Provide the [x, y] coordinate of the cell's center where the given text is located.  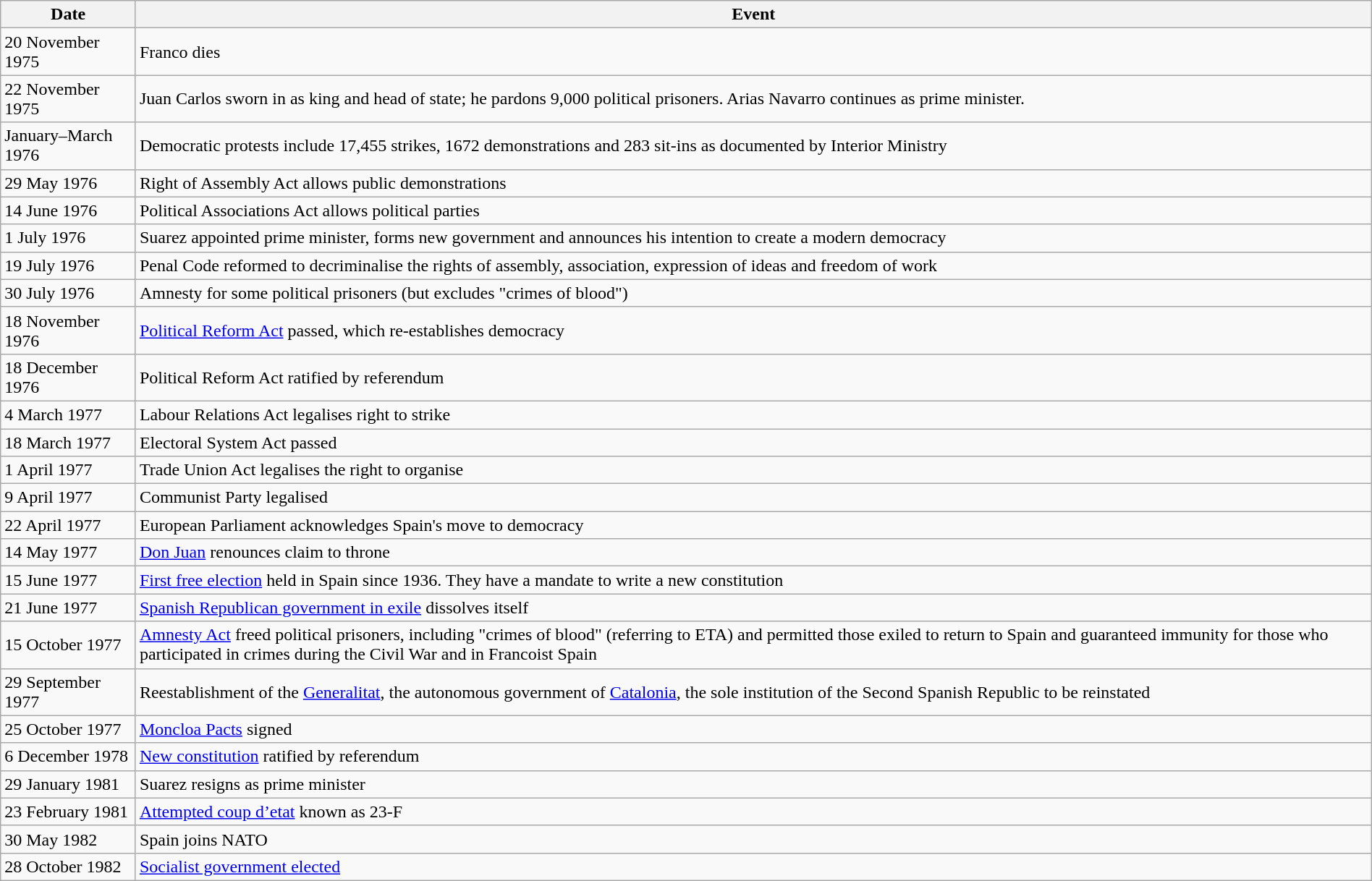
29 May 1976 [68, 183]
Electoral System Act passed [753, 442]
Socialist government elected [753, 867]
15 October 1977 [68, 645]
30 May 1982 [68, 839]
European Parliament acknowledges Spain's move to democracy [753, 525]
Franco dies [753, 52]
4 March 1977 [68, 414]
6 December 1978 [68, 757]
Attempted coup d’etat known as 23-F [753, 812]
20 November 1975 [68, 52]
18 March 1977 [68, 442]
21 June 1977 [68, 608]
22 April 1977 [68, 525]
First free election held in Spain since 1936. They have a mandate to write a new constitution [753, 580]
Don Juan renounces claim to throne [753, 553]
Reestablishment of the Generalitat, the autonomous government of Catalonia, the sole institution of the Second Spanish Republic to be reinstated [753, 691]
Spain joins NATO [753, 839]
Suarez resigns as prime minister [753, 784]
Right of Assembly Act allows public demonstrations [753, 183]
Political Reform Act ratified by referendum [753, 378]
January–March 1976 [68, 146]
Suarez appointed prime minister, forms new government and announces his intention to create a modern democracy [753, 238]
22 November 1975 [68, 98]
1 July 1976 [68, 238]
Communist Party legalised [753, 498]
New constitution ratified by referendum [753, 757]
Amnesty for some political prisoners (but excludes "crimes of blood") [753, 293]
14 May 1977 [68, 553]
Spanish Republican government in exile dissolves itself [753, 608]
28 October 1982 [68, 867]
9 April 1977 [68, 498]
Juan Carlos sworn in as king and head of state; he pardons 9,000 political prisoners. Arias Navarro continues as prime minister. [753, 98]
19 July 1976 [68, 265]
Event [753, 14]
Penal Code reformed to decriminalise the rights of assembly, association, expression of ideas and freedom of work [753, 265]
Political Reform Act passed, which re-establishes democracy [753, 330]
23 February 1981 [68, 812]
Democratic protests include 17,455 strikes, 1672 demonstrations and 283 sit-ins as documented by Interior Ministry [753, 146]
29 January 1981 [68, 784]
Date [68, 14]
Moncloa Pacts signed [753, 729]
Labour Relations Act legalises right to strike [753, 414]
29 September 1977 [68, 691]
25 October 1977 [68, 729]
14 June 1976 [68, 210]
1 April 1977 [68, 470]
Political Associations Act allows political parties [753, 210]
18 November 1976 [68, 330]
30 July 1976 [68, 293]
18 December 1976 [68, 378]
15 June 1977 [68, 580]
Trade Union Act legalises the right to organise [753, 470]
